Extract the [x, y] coordinate from the center of the cell holding the provided text.  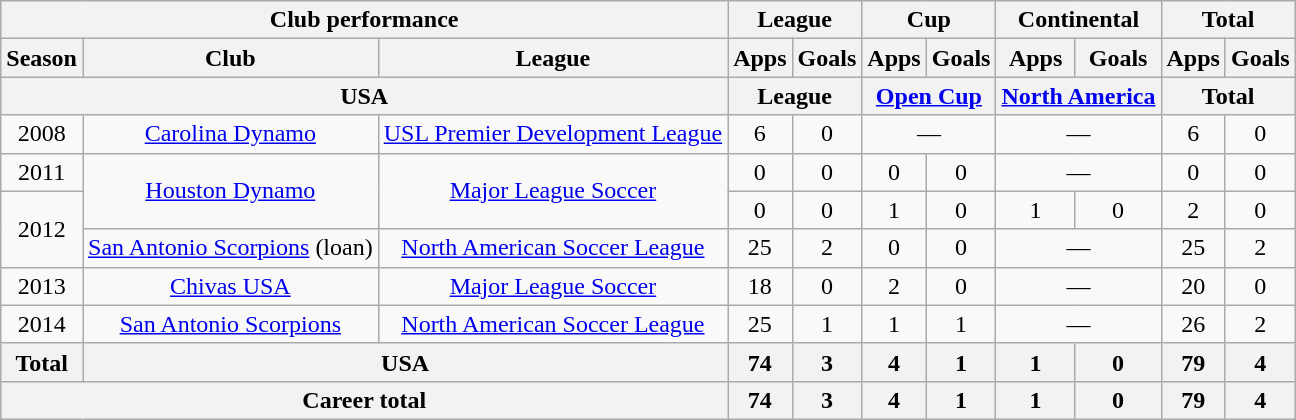
Continental [1078, 20]
Club performance [364, 20]
20 [1193, 286]
Club [230, 58]
North America [1078, 96]
2014 [42, 324]
Houston Dynamo [230, 191]
2011 [42, 172]
2012 [42, 229]
Open Cup [929, 96]
Carolina Dynamo [230, 134]
2013 [42, 286]
USL Premier Development League [552, 134]
Season [42, 58]
Cup [929, 20]
26 [1193, 324]
2008 [42, 134]
18 [760, 286]
San Antonio Scorpions [230, 324]
Chivas USA [230, 286]
Career total [364, 400]
San Antonio Scorpions (loan) [230, 248]
